Find where the given text appears and provide that cell's center as (X, Y) coordinate. 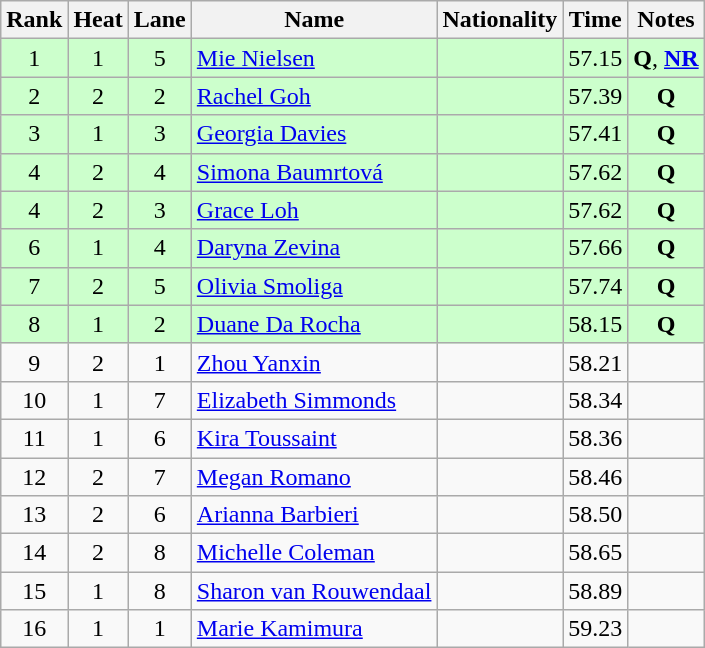
Marie Kamimura (314, 629)
57.41 (596, 134)
Rank (34, 20)
Zhou Yanxin (314, 362)
Lane (160, 20)
13 (34, 515)
14 (34, 553)
58.21 (596, 362)
58.65 (596, 553)
58.46 (596, 477)
Nationality (500, 20)
57.39 (596, 96)
Q, NR (666, 58)
57.66 (596, 248)
Michelle Coleman (314, 553)
15 (34, 591)
57.15 (596, 58)
11 (34, 438)
Rachel Goh (314, 96)
Georgia Davies (314, 134)
Time (596, 20)
Megan Romano (314, 477)
57.74 (596, 286)
58.50 (596, 515)
9 (34, 362)
Arianna Barbieri (314, 515)
Name (314, 20)
Simona Baumrtová (314, 172)
16 (34, 629)
58.34 (596, 400)
Daryna Zevina (314, 248)
Notes (666, 20)
Mie Nielsen (314, 58)
Olivia Smoliga (314, 286)
Kira Toussaint (314, 438)
Heat (98, 20)
12 (34, 477)
10 (34, 400)
59.23 (596, 629)
Elizabeth Simmonds (314, 400)
Sharon van Rouwendaal (314, 591)
58.36 (596, 438)
Grace Loh (314, 210)
58.15 (596, 324)
Duane Da Rocha (314, 324)
58.89 (596, 591)
